Capture the cell that displays the provided text and extract its (X, Y) central coordinate. 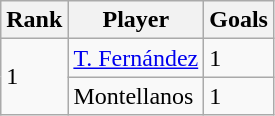
Player (136, 20)
Goals (239, 20)
Montellanos (136, 96)
Rank (34, 20)
T. Fernández (136, 58)
